Scan for the cell matching the given text and deliver its (X, Y) coordinate at center. 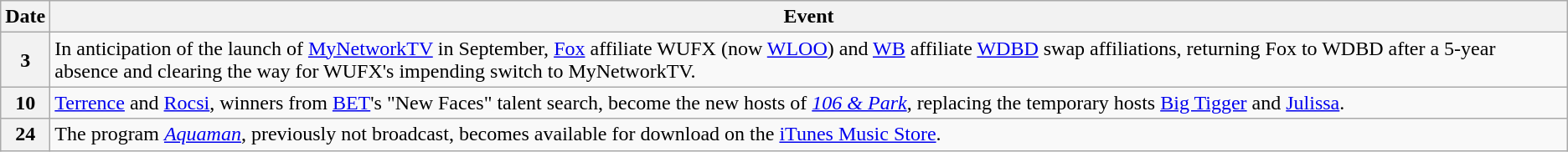
Event (809, 17)
Date (25, 17)
The program Aquaman, previously not broadcast, becomes available for download on the iTunes Music Store. (809, 134)
24 (25, 134)
10 (25, 103)
3 (25, 60)
